Determine the (X, Y) coordinate at the center of the cell enclosing the given text.  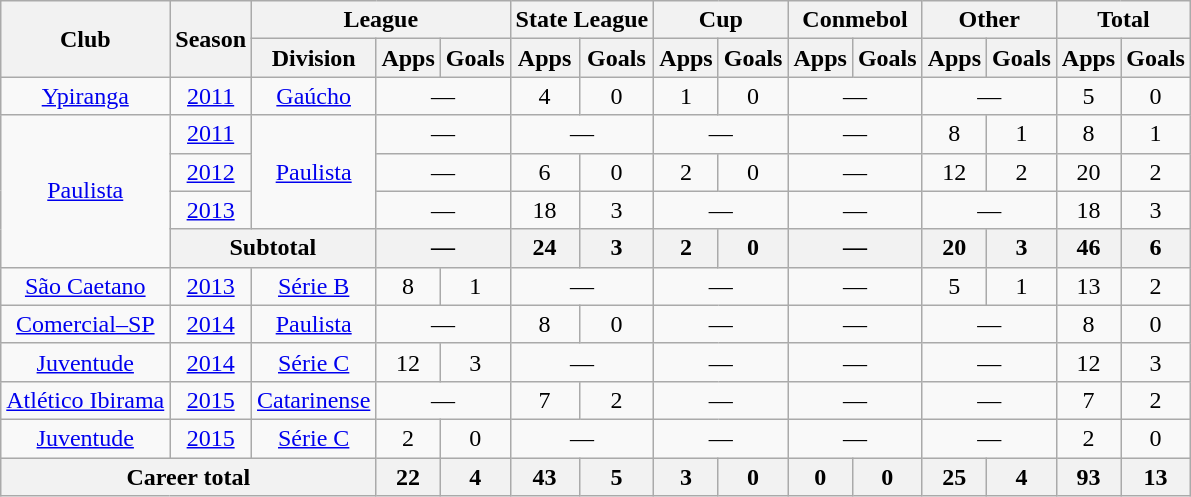
Division (314, 58)
25 (954, 477)
Total (1123, 20)
Gaúcho (314, 96)
League (382, 20)
Cup (721, 20)
Catarinense (314, 400)
São Caetano (86, 286)
24 (544, 248)
Ypiranga (86, 96)
46 (1088, 248)
Atlético Ibirama (86, 400)
Other (989, 20)
Conmebol (855, 20)
43 (544, 477)
93 (1088, 477)
Série B (314, 286)
State League (582, 20)
Subtotal (273, 248)
Career total (188, 477)
2012 (211, 172)
22 (408, 477)
Comercial–SP (86, 324)
Season (211, 39)
Club (86, 39)
